Locate the cell with the specified text and output its [X, Y] center coordinate. 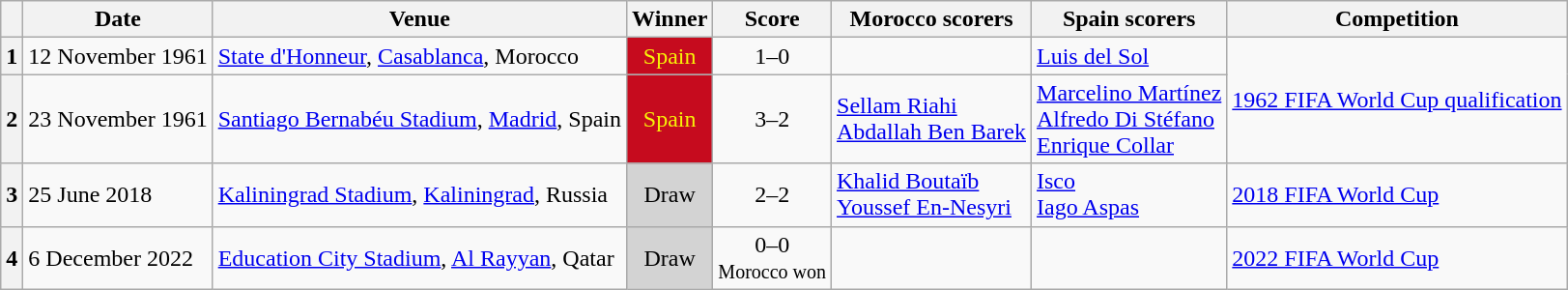
Score [773, 19]
12 November 1961 [118, 56]
Luis del Sol [1129, 56]
2018 FIFA World Cup [1397, 195]
3 [12, 195]
Spain scorers [1129, 19]
Isco Iago Aspas [1129, 195]
Khalid Boutaïb Youssef En-Nesyri [931, 195]
Sellam Riahi Abdallah Ben Barek [931, 119]
6 December 2022 [118, 257]
4 [12, 257]
3–2 [773, 119]
Date [118, 19]
Marcelino Martínez Alfredo Di Stéfano Enrique Collar [1129, 119]
0–0Morocco won [773, 257]
23 November 1961 [118, 119]
Education City Stadium, Al Rayyan, Qatar [419, 257]
1 [12, 56]
2 [12, 119]
Kaliningrad Stadium, Kaliningrad, Russia [419, 195]
Venue [419, 19]
Morocco scorers [931, 19]
2–2 [773, 195]
25 June 2018 [118, 195]
2022 FIFA World Cup [1397, 257]
State d'Honneur, Casablanca, Morocco [419, 56]
Competition [1397, 19]
Winner [670, 19]
1962 FIFA World Cup qualification [1397, 101]
Santiago Bernabéu Stadium, Madrid, Spain [419, 119]
1–0 [773, 56]
